Return the [x, y] coordinate for the center point of the cell that contains the specified text.  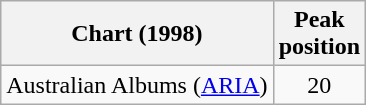
20 [319, 85]
Peakposition [319, 34]
Australian Albums (ARIA) [137, 85]
Chart (1998) [137, 34]
